From the cell containing the given text, extract its center point as (X, Y) coordinate. 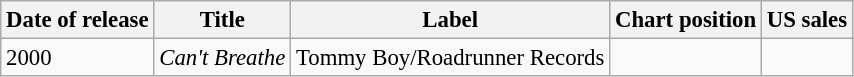
Tommy Boy/Roadrunner Records (450, 58)
Chart position (686, 20)
US sales (806, 20)
2000 (78, 58)
Title (222, 20)
Can't Breathe (222, 58)
Date of release (78, 20)
Label (450, 20)
